Scan for the cell matching the given text and deliver its (X, Y) coordinate at center. 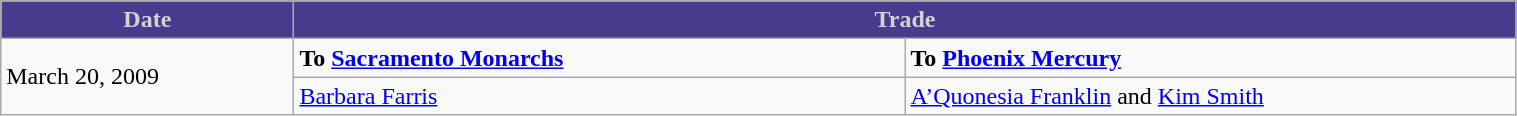
Trade (905, 20)
Date (148, 20)
To Sacramento Monarchs (600, 58)
A’Quonesia Franklin and Kim Smith (1210, 96)
March 20, 2009 (148, 77)
To Phoenix Mercury (1210, 58)
Barbara Farris (600, 96)
